Locate the cell with the specified text and output its [X, Y] center coordinate. 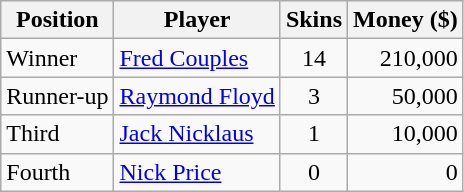
Money ($) [406, 20]
Position [58, 20]
Skins [314, 20]
Jack Nicklaus [197, 134]
1 [314, 134]
Fourth [58, 172]
14 [314, 58]
10,000 [406, 134]
Winner [58, 58]
210,000 [406, 58]
50,000 [406, 96]
Third [58, 134]
Player [197, 20]
Fred Couples [197, 58]
Nick Price [197, 172]
Runner-up [58, 96]
3 [314, 96]
Raymond Floyd [197, 96]
